Pinpoint the cell where the given text exists, returning its [X, Y] midpoint coordinate. 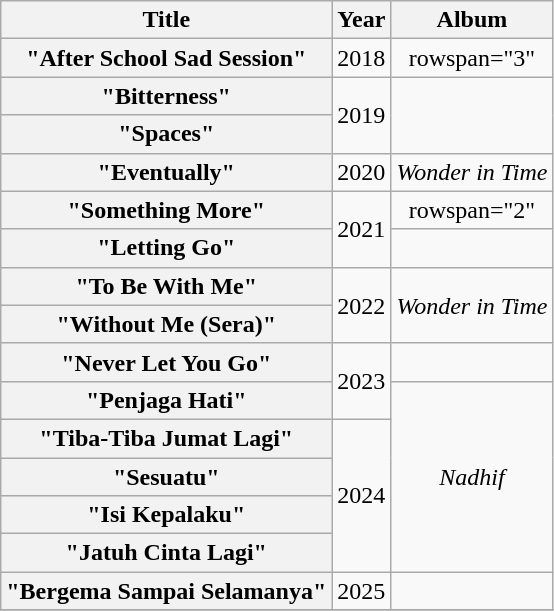
Nadhif [472, 476]
2023 [362, 381]
"Bitterness" [166, 96]
"Isi Kepalaku" [166, 515]
2020 [362, 172]
"Spaces" [166, 134]
2019 [362, 115]
"Letting Go" [166, 248]
"Jatuh Cinta Lagi" [166, 553]
2022 [362, 305]
2021 [362, 229]
"Something More" [166, 210]
"Never Let You Go" [166, 362]
Year [362, 20]
rowspan="2" [472, 210]
"Eventually" [166, 172]
rowspan="3" [472, 58]
"Bergema Sampai Selamanya" [166, 591]
2025 [362, 591]
"To Be With Me" [166, 286]
Title [166, 20]
"Without Me (Sera)" [166, 324]
"Penjaga Hati" [166, 400]
"Tiba-Tiba Jumat Lagi" [166, 438]
Album [472, 20]
2018 [362, 58]
2024 [362, 495]
"After School Sad Session" [166, 58]
"Sesuatu" [166, 477]
